Return [x, y] of the center of cell containing provided text 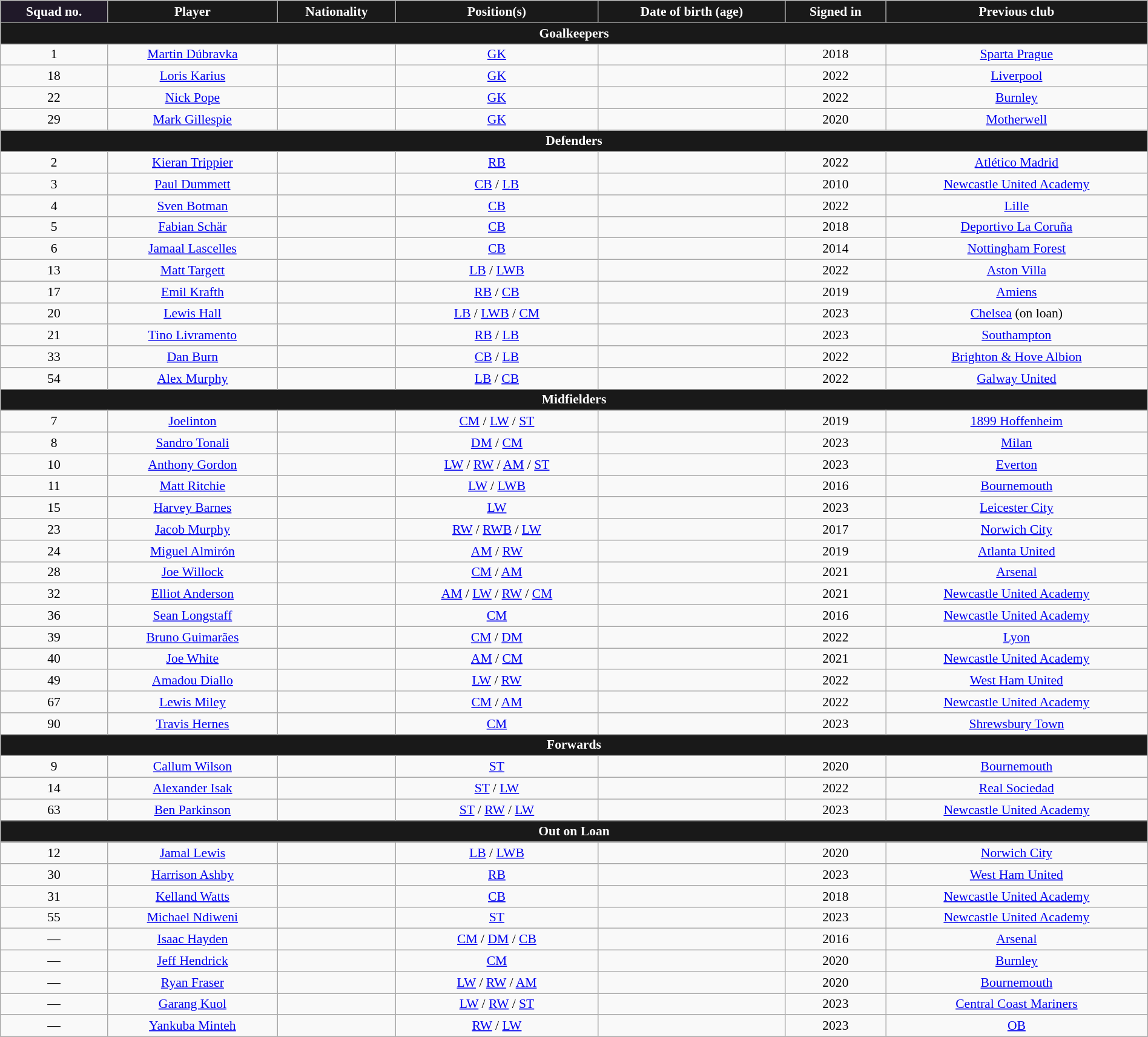
Matt Ritchie [193, 486]
Previous club [1016, 12]
49 [54, 681]
LB / CB [497, 379]
Real Sociedad [1016, 789]
1899 Hoffenheim [1016, 422]
Defenders [574, 141]
22 [54, 98]
Ryan Fraser [193, 982]
Nottingham Forest [1016, 249]
28 [54, 572]
17 [54, 292]
55 [54, 918]
Lewis Hall [193, 314]
36 [54, 616]
Date of birth (age) [691, 12]
LW / RW / AM [497, 982]
39 [54, 637]
Michael Ndiweni [193, 918]
Emil Krafth [193, 292]
Amiens [1016, 292]
LW / RW / AM / ST [497, 465]
8 [54, 443]
32 [54, 594]
Central Coast Mariners [1016, 1004]
90 [54, 724]
LW / RW [497, 681]
Yankuba Minteh [193, 1026]
30 [54, 875]
Leicester City [1016, 508]
67 [54, 702]
Motherwell [1016, 119]
Squad no. [54, 12]
Midfielders [574, 400]
Everton [1016, 465]
Anthony Gordon [193, 465]
3 [54, 184]
RW / LW [497, 1026]
ST / RW / LW [497, 810]
Chelsea (on loan) [1016, 314]
Shrewsbury Town [1016, 724]
Nick Pope [193, 98]
CM / DM / CB [497, 939]
Harrison Ashby [193, 875]
Alex Murphy [193, 379]
RB / LB [497, 336]
2014 [836, 249]
40 [54, 659]
Forwards [574, 745]
14 [54, 789]
Ben Parkinson [193, 810]
AM / LW / RW / CM [497, 594]
12 [54, 853]
Callum Wilson [193, 767]
Out on Loan [574, 832]
Loris Karius [193, 76]
Sandro Tonali [193, 443]
AM / CM [497, 659]
Elliot Anderson [193, 594]
Fabian Schär [193, 227]
LW / LWB [497, 486]
DM / CM [497, 443]
11 [54, 486]
OB [1016, 1026]
Jeff Hendrick [193, 961]
Harvey Barnes [193, 508]
Sven Botman [193, 206]
ST / LW [497, 789]
63 [54, 810]
24 [54, 551]
2 [54, 163]
20 [54, 314]
Southampton [1016, 336]
Atlético Madrid [1016, 163]
Galway United [1016, 379]
Nationality [337, 12]
RW / RWB / LW [497, 529]
Jamaal Lascelles [193, 249]
Milan [1016, 443]
Kelland Watts [193, 896]
4 [54, 206]
Miguel Almirón [193, 551]
Player [193, 12]
Joe White [193, 659]
Kieran Trippier [193, 163]
10 [54, 465]
Bruno Guimarães [193, 637]
Position(s) [497, 12]
7 [54, 422]
6 [54, 249]
9 [54, 767]
Martin Dúbravka [193, 55]
Lewis Miley [193, 702]
23 [54, 529]
Jamal Lewis [193, 853]
Matt Targett [193, 271]
2010 [836, 184]
21 [54, 336]
AM / RW [497, 551]
Paul Dummett [193, 184]
LW / RW / ST [497, 1004]
Garang Kuol [193, 1004]
Deportivo La Coruña [1016, 227]
1 [54, 55]
Jacob Murphy [193, 529]
Joe Willock [193, 572]
Isaac Hayden [193, 939]
Alexander Isak [193, 789]
33 [54, 357]
Atlanta United [1016, 551]
Aston Villa [1016, 271]
31 [54, 896]
Lyon [1016, 637]
Amadou Diallo [193, 681]
Mark Gillespie [193, 119]
29 [54, 119]
Signed in [836, 12]
15 [54, 508]
5 [54, 227]
CM / LW / ST [497, 422]
Goalkeepers [574, 33]
Liverpool [1016, 76]
18 [54, 76]
Brighton & Hove Albion [1016, 357]
CM / DM [497, 637]
LB / LWB / CM [497, 314]
Lille [1016, 206]
Tino Livramento [193, 336]
13 [54, 271]
LW [497, 508]
Joelinton [193, 422]
Travis Hernes [193, 724]
54 [54, 379]
Dan Burn [193, 357]
Sparta Prague [1016, 55]
Sean Longstaff [193, 616]
RB / CB [497, 292]
2017 [836, 529]
